Pinpoint the cell where the given text exists, returning its [X, Y] midpoint coordinate. 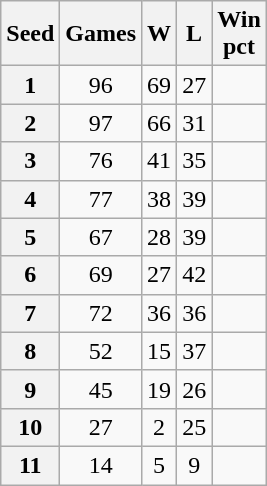
52 [101, 351]
76 [101, 161]
96 [101, 85]
W [160, 34]
8 [30, 351]
19 [160, 389]
42 [194, 275]
37 [194, 351]
31 [194, 123]
4 [30, 199]
15 [160, 351]
Seed [30, 34]
38 [160, 199]
28 [160, 237]
45 [101, 389]
Games [101, 34]
6 [30, 275]
97 [101, 123]
67 [101, 237]
14 [101, 465]
35 [194, 161]
77 [101, 199]
1 [30, 85]
25 [194, 427]
11 [30, 465]
72 [101, 313]
41 [160, 161]
L [194, 34]
10 [30, 427]
Winpct [240, 34]
66 [160, 123]
7 [30, 313]
26 [194, 389]
3 [30, 161]
